Locate the cell with the specified text and output its (x, y) center coordinate. 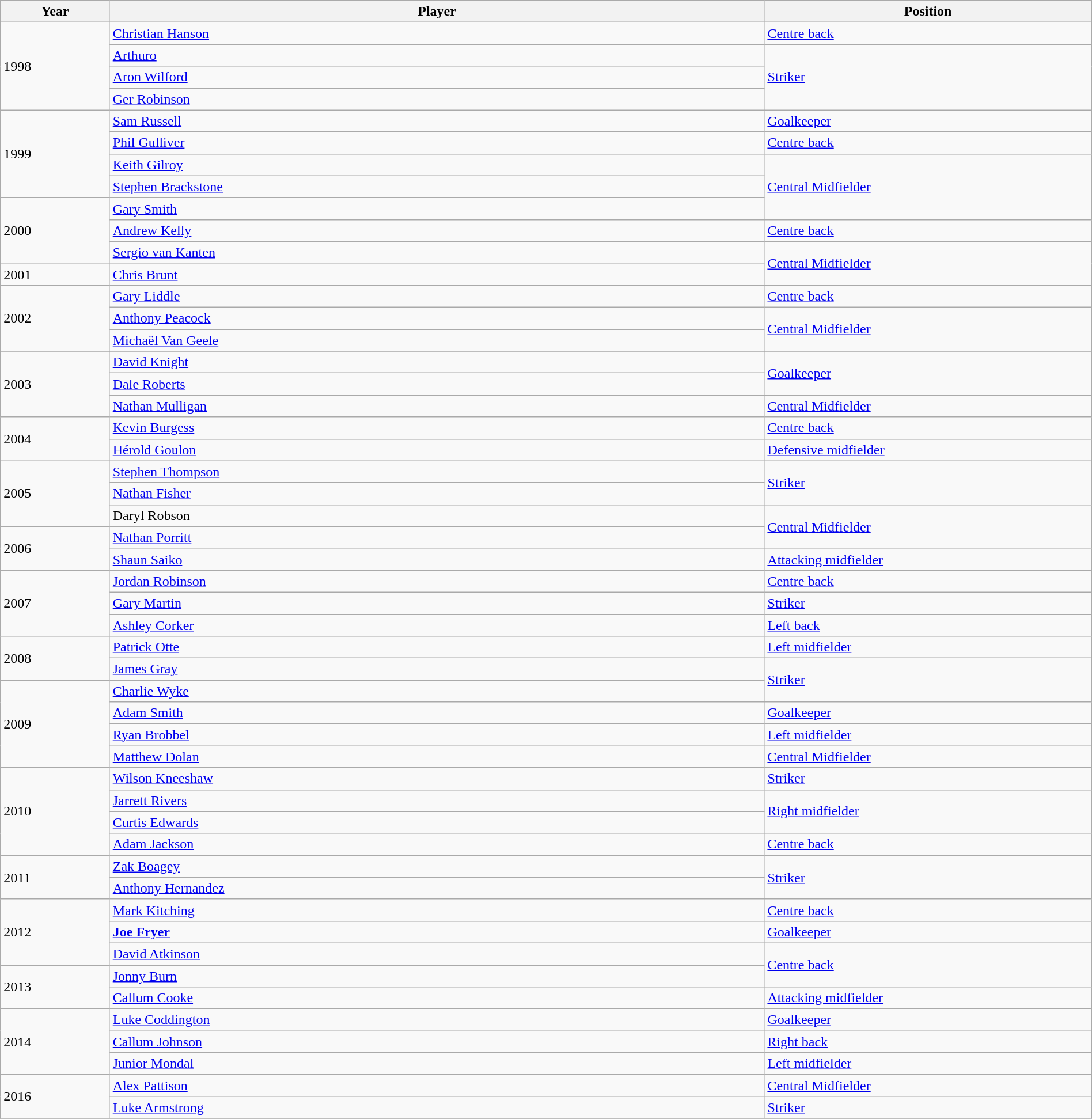
Ger Robinson (437, 99)
Wilson Kneeshaw (437, 779)
David Atkinson (437, 954)
Callum Cooke (437, 998)
Nathan Porritt (437, 537)
2016 (55, 1097)
Left back (928, 625)
Junior Mondal (437, 1064)
2008 (55, 658)
Adam Smith (437, 713)
Patrick Otte (437, 647)
Matthew Dolan (437, 757)
2007 (55, 603)
Anthony Peacock (437, 318)
Zak Boagey (437, 866)
Adam Jackson (437, 844)
Andrew Kelly (437, 230)
Jonny Burn (437, 976)
Kevin Burgess (437, 428)
2005 (55, 494)
Dale Roberts (437, 384)
2010 (55, 811)
Player (437, 12)
David Knight (437, 362)
Joe Fryer (437, 932)
Nathan Mulligan (437, 406)
2001 (55, 275)
2004 (55, 439)
Luke Coddington (437, 1020)
Nathan Fisher (437, 494)
Callum Johnson (437, 1042)
Phil Gulliver (437, 143)
Daryl Robson (437, 515)
Year (55, 12)
Position (928, 12)
Right back (928, 1042)
2002 (55, 318)
Gary Martin (437, 603)
Defensive midfielder (928, 450)
1998 (55, 66)
Keith Gilroy (437, 165)
Right midfielder (928, 811)
Shaun Saiko (437, 559)
Gary Smith (437, 208)
Hérold Goulon (437, 450)
2009 (55, 724)
2003 (55, 384)
2012 (55, 932)
Aron Wilford (437, 77)
Curtis Edwards (437, 822)
Ashley Corker (437, 625)
Ryan Brobbel (437, 735)
Anthony Hernandez (437, 888)
Stephen Brackstone (437, 187)
Jordan Robinson (437, 581)
Mark Kitching (437, 910)
2014 (55, 1042)
2006 (55, 548)
Arthuro (437, 55)
2011 (55, 877)
1999 (55, 154)
James Gray (437, 669)
Luke Armstrong (437, 1107)
Alex Pattison (437, 1086)
Sergio van Kanten (437, 252)
Chris Brunt (437, 275)
2000 (55, 230)
Michaël Van Geele (437, 340)
Gary Liddle (437, 297)
Stephen Thompson (437, 472)
2013 (55, 987)
Charlie Wyke (437, 691)
Sam Russell (437, 121)
Christian Hanson (437, 33)
Jarrett Rivers (437, 801)
